Locate the cell with the specified text and output its [x, y] center coordinate. 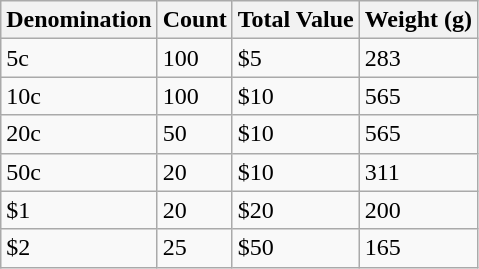
283 [418, 58]
Denomination [79, 20]
$5 [296, 58]
Weight (g) [418, 20]
Count [194, 20]
$2 [79, 248]
50c [79, 172]
50 [194, 134]
$1 [79, 210]
Total Value [296, 20]
311 [418, 172]
$20 [296, 210]
10c [79, 96]
$50 [296, 248]
165 [418, 248]
200 [418, 210]
25 [194, 248]
20c [79, 134]
5c [79, 58]
